Output the (x, y) coordinate of the center of the cell containing the given text.  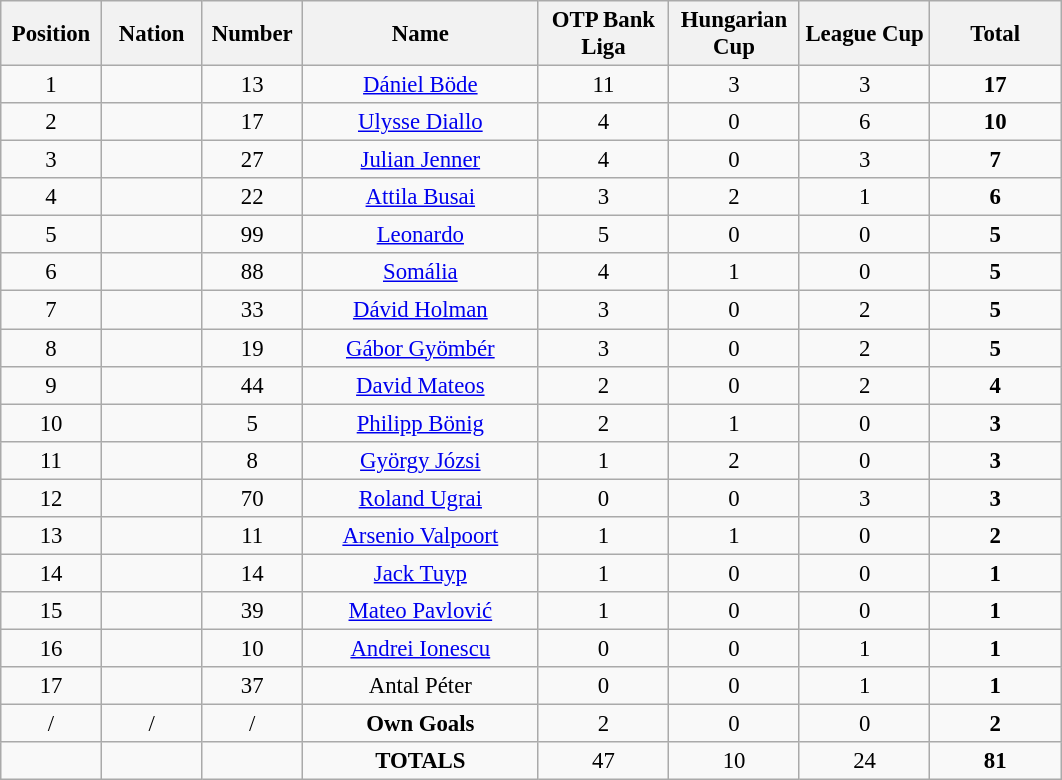
9 (52, 385)
81 (996, 761)
12 (52, 498)
22 (252, 197)
Andrei Ionescu (421, 648)
OTP Bank Liga (604, 34)
Name (421, 34)
Jack Tuyp (421, 573)
24 (864, 761)
Hungarian Cup (734, 34)
33 (252, 310)
Number (252, 34)
44 (252, 385)
Julian Jenner (421, 160)
György Józsi (421, 460)
Gábor Gyömbér (421, 348)
Roland Ugrai (421, 498)
15 (52, 611)
Ulysse Diallo (421, 122)
League Cup (864, 34)
37 (252, 686)
19 (252, 348)
Mateo Pavlović (421, 611)
Position (52, 34)
Arsenio Valpoort (421, 536)
David Mateos (421, 385)
Antal Péter (421, 686)
39 (252, 611)
27 (252, 160)
Philipp Bönig (421, 423)
Nation (152, 34)
16 (52, 648)
TOTALS (421, 761)
Dávid Holman (421, 310)
Dániel Böde (421, 85)
Attila Busai (421, 197)
88 (252, 273)
47 (604, 761)
99 (252, 235)
Leonardo (421, 235)
Somália (421, 273)
70 (252, 498)
Total (996, 34)
Own Goals (421, 724)
